Provide the (x, y) coordinate of the cell's center where the given text is located.  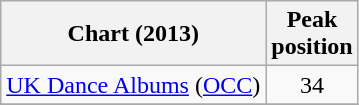
34 (312, 85)
Peakposition (312, 34)
Chart (2013) (134, 34)
UK Dance Albums (OCC) (134, 85)
